Return the (x, y) coordinate for the center point of the cell that contains the specified text.  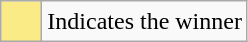
Indicates the winner (145, 22)
